For the text-containing cell, return its midpoint in (x, y) coordinate format. 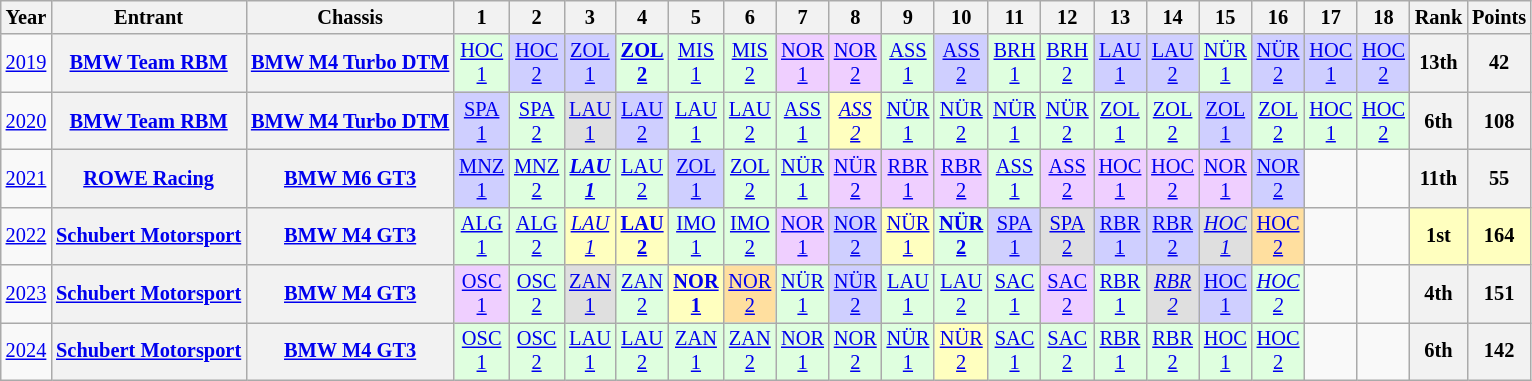
6 (750, 17)
Points (1499, 17)
17 (1330, 17)
MNZ1 (482, 178)
11th (1438, 178)
IMO1 (696, 236)
4th (1438, 294)
BRH1 (1014, 63)
3 (590, 17)
13 (1120, 17)
5 (696, 17)
Entrant (148, 17)
MIS2 (750, 63)
ROWE Racing (148, 178)
BMW M6 GT3 (350, 178)
2023 (26, 294)
55 (1499, 178)
ALG2 (536, 236)
Rank (1438, 17)
18 (1384, 17)
BRH2 (1068, 63)
2019 (26, 63)
16 (1278, 17)
8 (856, 17)
14 (1172, 17)
7 (802, 17)
1st (1438, 236)
10 (961, 17)
2 (536, 17)
42 (1499, 63)
IMO2 (750, 236)
11 (1014, 17)
2020 (26, 121)
Chassis (350, 17)
MNZ2 (536, 178)
12 (1068, 17)
164 (1499, 236)
Year (26, 17)
MIS1 (696, 63)
1 (482, 17)
151 (1499, 294)
2022 (26, 236)
ALG1 (482, 236)
2021 (26, 178)
9 (908, 17)
142 (1499, 351)
4 (642, 17)
15 (1226, 17)
13th (1438, 63)
2024 (26, 351)
108 (1499, 121)
